Capture the cell that displays the provided text and extract its [x, y] central coordinate. 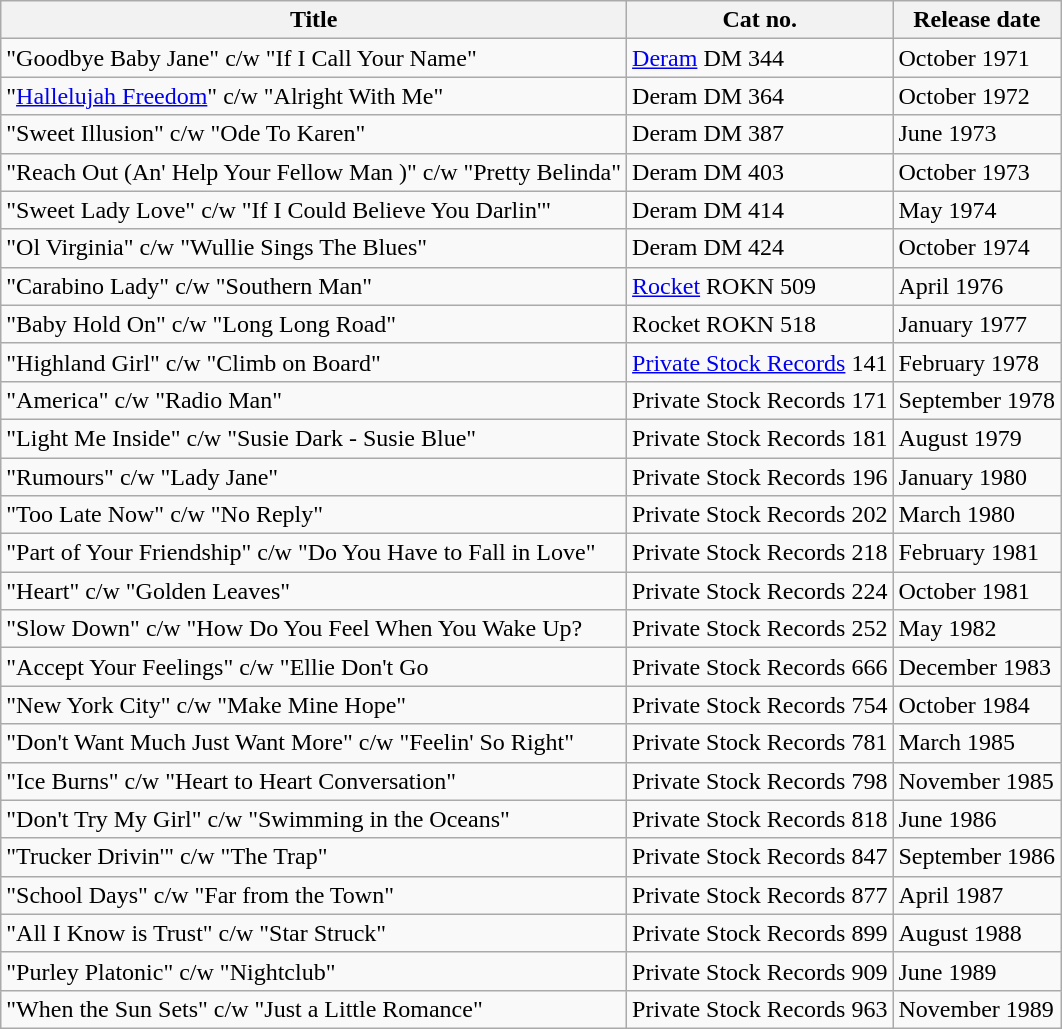
"Accept Your Feelings" c/w "Ellie Don't Go [314, 667]
October 1981 [977, 591]
"Too Late Now" c/w "No Reply" [314, 515]
May 1982 [977, 629]
Private Stock Records 798 [760, 781]
"Hallelujah Freedom" c/w "Alright With Me" [314, 96]
Private Stock Records 218 [760, 553]
"Ol Virginia" c/w "Wullie Sings The Blues" [314, 248]
Private Stock Records 202 [760, 515]
October 1972 [977, 96]
"School Days" c/w "Far from the Town" [314, 895]
January 1980 [977, 477]
Cat no. [760, 20]
"Don't Try My Girl" c/w "Swimming in the Oceans" [314, 819]
Private Stock Records 196 [760, 477]
Deram DM 364 [760, 96]
December 1983 [977, 667]
"Carabino Lady" c/w "Southern Man" [314, 286]
"Baby Hold On" c/w "Long Long Road" [314, 324]
March 1985 [977, 743]
"Goodbye Baby Jane" c/w "If I Call Your Name" [314, 58]
"When the Sun Sets" c/w "Just a Little Romance" [314, 1009]
Deram DM 344 [760, 58]
Private Stock Records 899 [760, 933]
June 1989 [977, 971]
Deram DM 424 [760, 248]
Private Stock Records 818 [760, 819]
January 1977 [977, 324]
Private Stock Records 754 [760, 705]
"Rumours" c/w "Lady Jane" [314, 477]
April 1976 [977, 286]
April 1987 [977, 895]
Deram DM 387 [760, 134]
"Highland Girl" c/w "Climb on Board" [314, 362]
Private Stock Records 141 [760, 362]
September 1986 [977, 857]
February 1981 [977, 553]
Private Stock Records 252 [760, 629]
Private Stock Records 181 [760, 438]
Private Stock Records 781 [760, 743]
June 1986 [977, 819]
October 1973 [977, 172]
"America" c/w "Radio Man" [314, 400]
Private Stock Records 171 [760, 400]
October 1971 [977, 58]
Title [314, 20]
"New York City" c/w "Make Mine Hope" [314, 705]
October 1984 [977, 705]
"Trucker Drivin'" c/w "The Trap" [314, 857]
Rocket ROKN 518 [760, 324]
August 1988 [977, 933]
Private Stock Records 909 [760, 971]
Rocket ROKN 509 [760, 286]
"Sweet Illusion" c/w "Ode To Karen" [314, 134]
November 1985 [977, 781]
"Heart" c/w "Golden Leaves" [314, 591]
"Ice Burns" c/w "Heart to Heart Conversation" [314, 781]
"Don't Want Much Just Want More" c/w "Feelin' So Right" [314, 743]
Deram DM 414 [760, 210]
October 1974 [977, 248]
Release date [977, 20]
Private Stock Records 224 [760, 591]
"Reach Out (An' Help Your Fellow Man )" c/w "Pretty Belinda" [314, 172]
May 1974 [977, 210]
September 1978 [977, 400]
"Part of Your Friendship" c/w "Do You Have to Fall in Love" [314, 553]
"Purley Platonic" c/w "Nightclub" [314, 971]
Private Stock Records 877 [760, 895]
"Light Me Inside" c/w "Susie Dark - Susie Blue" [314, 438]
"All I Know is Trust" c/w "Star Struck" [314, 933]
February 1978 [977, 362]
Deram DM 403 [760, 172]
"Sweet Lady Love" c/w "If I Could Believe You Darlin'" [314, 210]
November 1989 [977, 1009]
June 1973 [977, 134]
August 1979 [977, 438]
Private Stock Records 963 [760, 1009]
"Slow Down" c/w "How Do You Feel When You Wake Up? [314, 629]
March 1980 [977, 515]
Private Stock Records 666 [760, 667]
Private Stock Records 847 [760, 857]
